Identify which cell holds the provided text, then report its [x, y] central coordinate. 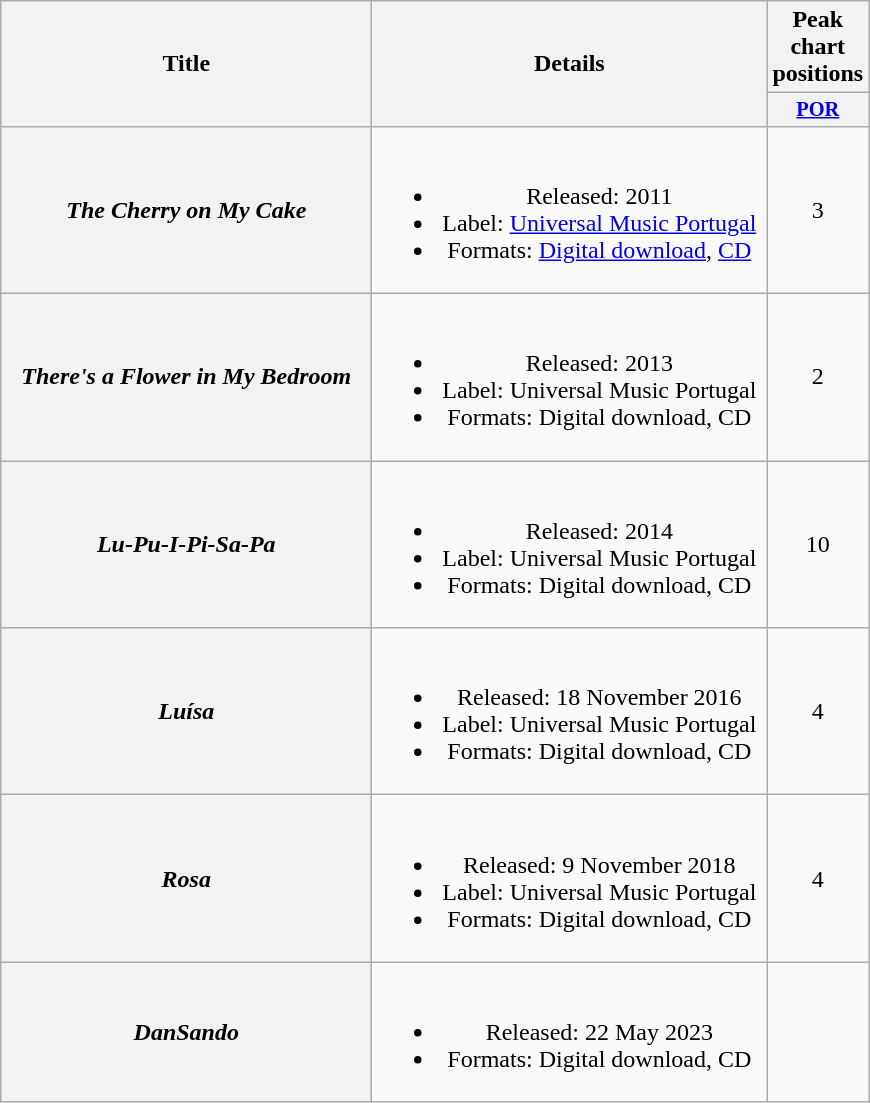
Released: 2011Label: Universal Music PortugalFormats: Digital download, CD [570, 210]
Rosa [186, 878]
POR [818, 110]
Luísa [186, 712]
2 [818, 378]
There's a Flower in My Bedroom [186, 378]
The Cherry on My Cake [186, 210]
Released: 22 May 2023Formats: Digital download, CD [570, 1032]
Released: 9 November 2018Label: Universal Music PortugalFormats: Digital download, CD [570, 878]
3 [818, 210]
Released: 2014Label: Universal Music PortugalFormats: Digital download, CD [570, 544]
Peak chart positions [818, 47]
Released: 2013Label: Universal Music PortugalFormats: Digital download, CD [570, 378]
Lu-Pu-I-Pi-Sa-Pa [186, 544]
Details [570, 64]
Released: 18 November 2016Label: Universal Music PortugalFormats: Digital download, CD [570, 712]
10 [818, 544]
DanSando [186, 1032]
Title [186, 64]
